Scan for the cell matching the given text and deliver its [X, Y] coordinate at center. 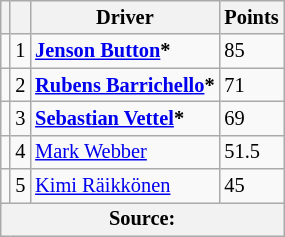
5 [20, 186]
85 [251, 51]
Sebastian Vettel* [124, 118]
Kimi Räikkönen [124, 186]
Driver [124, 17]
3 [20, 118]
Jenson Button* [124, 51]
1 [20, 51]
Rubens Barrichello* [124, 85]
Points [251, 17]
4 [20, 152]
Mark Webber [124, 152]
45 [251, 186]
2 [20, 85]
51.5 [251, 152]
71 [251, 85]
69 [251, 118]
Source: [142, 219]
